Capture the cell that displays the provided text and extract its (X, Y) central coordinate. 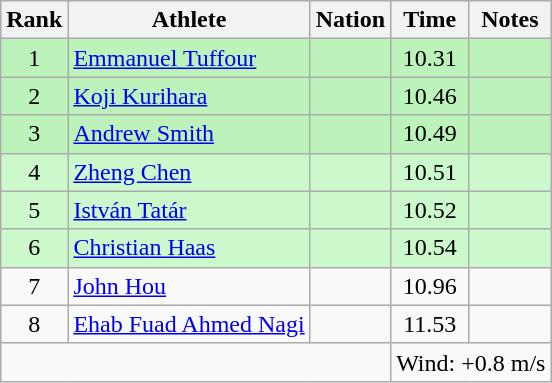
Emmanuel Tuffour (189, 58)
10.51 (430, 172)
4 (34, 172)
5 (34, 210)
2 (34, 96)
Zheng Chen (189, 172)
Athlete (189, 20)
Ehab Fuad Ahmed Nagi (189, 324)
Wind: +0.8 m/s (471, 362)
6 (34, 248)
10.96 (430, 286)
10.54 (430, 248)
11.53 (430, 324)
8 (34, 324)
1 (34, 58)
Rank (34, 20)
10.49 (430, 134)
10.31 (430, 58)
Andrew Smith (189, 134)
10.52 (430, 210)
John Hou (189, 286)
Notes (510, 20)
7 (34, 286)
10.46 (430, 96)
Nation (350, 20)
Koji Kurihara (189, 96)
Time (430, 20)
István Tatár (189, 210)
Christian Haas (189, 248)
3 (34, 134)
